Extract the [x, y] coordinate from the center of the cell holding the provided text.  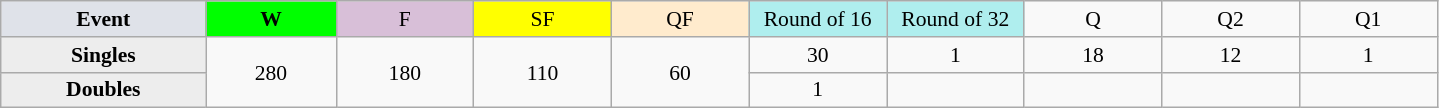
Singles [104, 55]
18 [1093, 55]
Doubles [104, 90]
QF [680, 19]
Q2 [1231, 19]
SF [543, 19]
Q1 [1368, 19]
60 [680, 72]
W [271, 19]
Round of 32 [955, 19]
F [405, 19]
180 [405, 72]
280 [271, 72]
Q [1093, 19]
Round of 16 [818, 19]
110 [543, 72]
30 [818, 55]
Event [104, 19]
12 [1231, 55]
